Return the (X, Y) coordinate for the center point of the cell that contains the specified text.  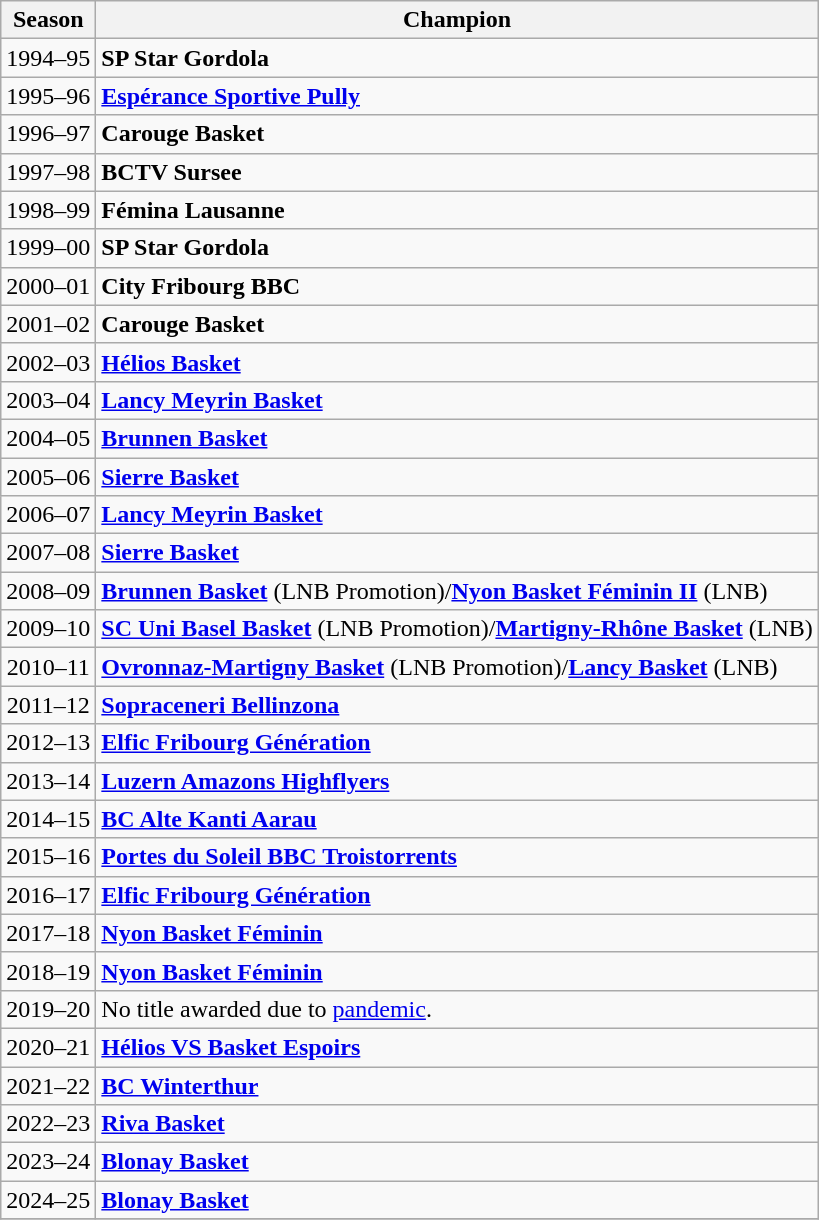
2022–23 (48, 1124)
2002–03 (48, 362)
2020–21 (48, 1047)
2003–04 (48, 400)
BC Alte Kanti Aarau (457, 819)
1997–98 (48, 172)
2008–09 (48, 591)
2011–12 (48, 705)
Sopraceneri Bellinzona (457, 705)
2013–14 (48, 781)
2010–11 (48, 667)
2015–16 (48, 857)
Brunnen Basket (457, 438)
1995–96 (48, 96)
2023–24 (48, 1162)
City Fribourg BBC (457, 286)
Champion (457, 20)
2019–20 (48, 1009)
2024–25 (48, 1200)
Espérance Sportive Pully (457, 96)
2009–10 (48, 629)
Fémina Lausanne (457, 210)
Brunnen Basket (LNB Promotion)/Nyon Basket Féminin II (LNB) (457, 591)
2014–15 (48, 819)
2005–06 (48, 477)
2021–22 (48, 1085)
Season (48, 20)
Ovronnaz-Martigny Basket (LNB Promotion)/Lancy Basket (LNB) (457, 667)
1996–97 (48, 134)
Hélios Basket (457, 362)
1998–99 (48, 210)
2000–01 (48, 286)
1994–95 (48, 58)
2012–13 (48, 743)
2007–08 (48, 553)
Hélios VS Basket Espoirs (457, 1047)
BC Winterthur (457, 1085)
2001–02 (48, 324)
1999–00 (48, 248)
2004–05 (48, 438)
SC Uni Basel Basket (LNB Promotion)/Martigny-Rhône Basket (LNB) (457, 629)
Portes du Soleil BBC Troistorrents (457, 857)
Riva Basket (457, 1124)
2016–17 (48, 895)
No title awarded due to pandemic. (457, 1009)
2018–19 (48, 971)
BCTV Sursee (457, 172)
2017–18 (48, 933)
Luzern Amazons Highflyers (457, 781)
2006–07 (48, 515)
